Scan for the cell matching the given text and deliver its (x, y) coordinate at center. 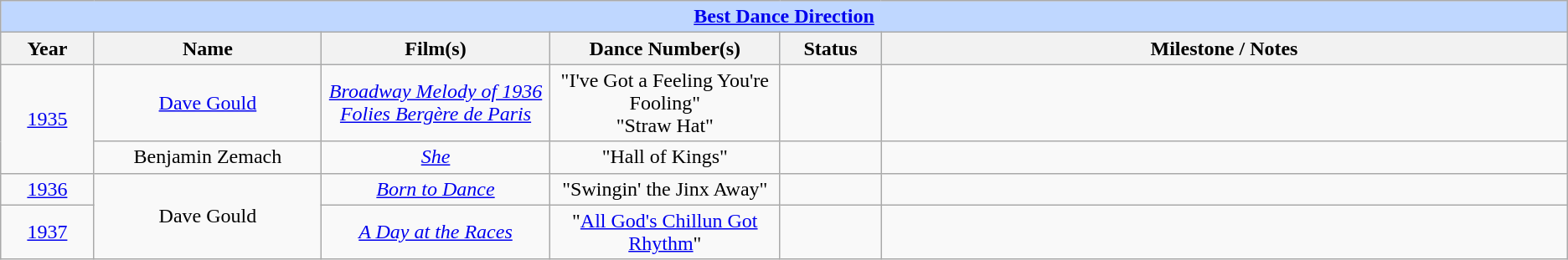
"Hall of Kings" (665, 157)
Film(s) (436, 48)
Year (47, 48)
1936 (47, 189)
Status (830, 48)
"Swingin' the Jinx Away" (665, 189)
Dance Number(s) (665, 48)
Milestone / Notes (1225, 48)
1937 (47, 232)
Broadway Melody of 1936Folies Bergère de Paris (436, 103)
Name (208, 48)
Best Dance Direction (784, 17)
She (436, 157)
Born to Dance (436, 189)
A Day at the Races (436, 232)
1935 (47, 119)
"I've Got a Feeling You're Fooling""Straw Hat" (665, 103)
"All God's Chillun Got Rhythm" (665, 232)
Benjamin Zemach (208, 157)
